Provide the [X, Y] coordinate of the cell's center where the given text is located.  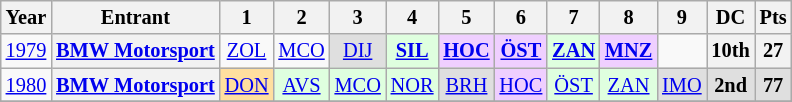
ZOL [247, 51]
27 [774, 51]
DC [730, 17]
SIL [412, 51]
Year [26, 17]
DON [247, 85]
8 [628, 17]
10th [730, 51]
Pts [774, 17]
6 [522, 17]
DIJ [358, 51]
5 [466, 17]
2nd [730, 85]
BRH [466, 85]
MNZ [628, 51]
9 [682, 17]
77 [774, 85]
IMO [682, 85]
3 [358, 17]
1980 [26, 85]
AVS [301, 85]
7 [574, 17]
NOR [412, 85]
2 [301, 17]
1979 [26, 51]
1 [247, 17]
4 [412, 17]
Entrant [135, 17]
